Identify which cell holds the provided text, then report its (X, Y) central coordinate. 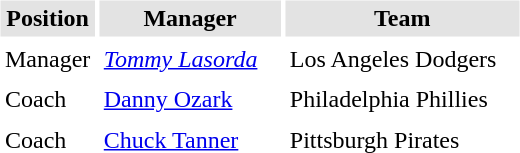
Tommy Lasorda (190, 59)
Philadelphia Phillies (402, 100)
Position (47, 18)
Team (402, 18)
Coach (47, 100)
Los Angeles Dodgers (402, 59)
Danny Ozark (190, 100)
